From the cell containing the given text, extract its center point as [x, y] coordinate. 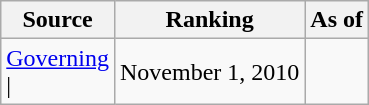
November 1, 2010 [209, 72]
Source [58, 20]
As of [337, 20]
Ranking [209, 20]
Governing| [58, 72]
